Locate the cell with the specified text and output its (x, y) center coordinate. 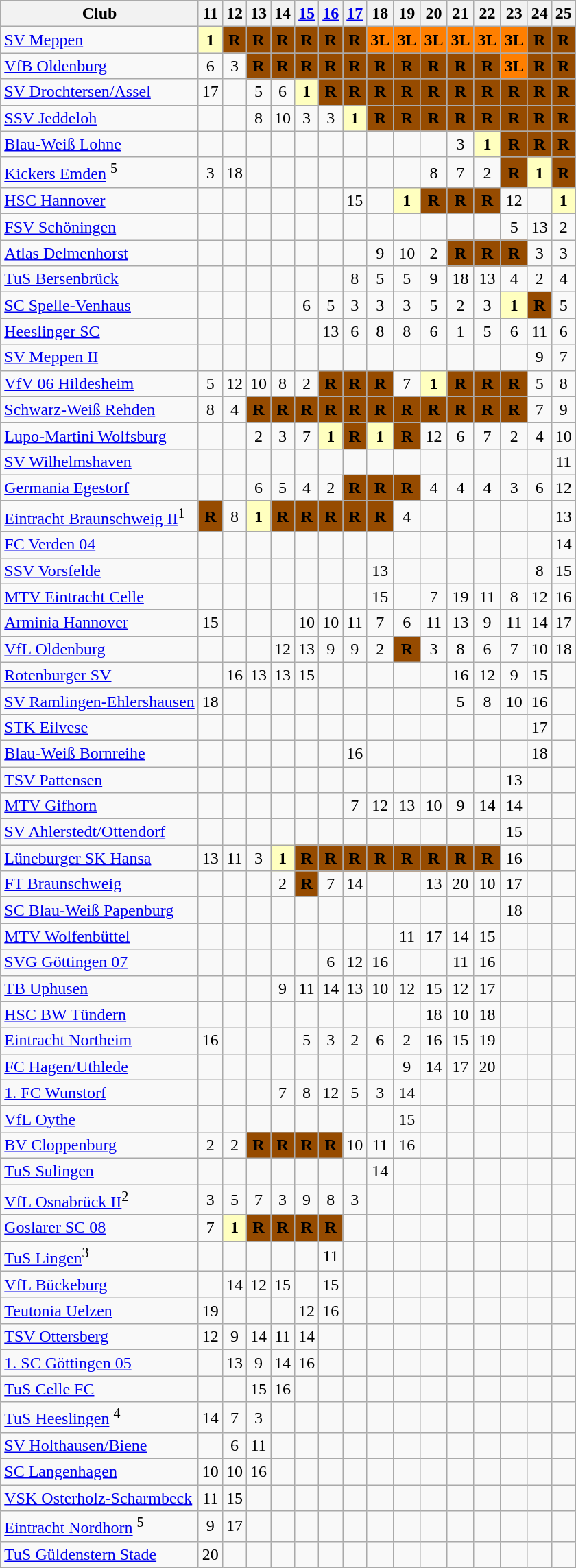
Lupo-Martini Wolfsburg (100, 436)
VfL Bückeburg (100, 1285)
MTV Wolfenbüttel (100, 936)
SV Ramlingen-Ehlershausen (100, 701)
STK Eilvese (100, 727)
Blau-Weiß Bornreihe (100, 753)
Eintracht Braunschweig II1 (100, 516)
SSV Jeddeloh (100, 118)
VfB Oldenburg (100, 66)
23 (514, 14)
TuS Bersenbrück (100, 279)
TuS Heeslingen 4 (100, 1417)
Germania Egestorf (100, 488)
Club (100, 14)
FT Braunschweig (100, 884)
24 (539, 14)
1. FC Wunstorf (100, 1093)
FC Hagen/Uthlede (100, 1067)
SC Spelle-Venhaus (100, 305)
SV Meppen II (100, 357)
22 (487, 14)
1. SC Göttingen 05 (100, 1363)
SSV Vorsfelde (100, 571)
FC Verden 04 (100, 545)
SV Holthausen/Biene (100, 1446)
Goslarer SC 08 (100, 1228)
TB Uphusen (100, 988)
VfV 06 Hildesheim (100, 383)
25 (564, 14)
SC Langenhagen (100, 1472)
SV Wilhelmshaven (100, 462)
Atlas Delmenhorst (100, 253)
MTV Eintracht Celle (100, 597)
VfL Osnabrück II2 (100, 1200)
21 (461, 14)
Lüneburger SK Hansa (100, 858)
TSV Ottersberg (100, 1337)
Kickers Emden 5 (100, 173)
Eintracht Nordhorn 5 (100, 1527)
Teutonia Uelzen (100, 1311)
VSK Osterholz-Scharmbeck (100, 1498)
TuS Sulingen (100, 1171)
Blau-Weiß Lohne (100, 144)
Eintracht Northeim (100, 1041)
VfL Oythe (100, 1119)
HSC BW Tündern (100, 1014)
Arminia Hannover (100, 623)
SV Ahlerstedt/Ottendorf (100, 832)
Rotenburger SV (100, 675)
MTV Gifhorn (100, 806)
TuS Güldenstern Stade (100, 1554)
BV Cloppenburg (100, 1145)
VfL Oldenburg (100, 649)
TuS Lingen3 (100, 1257)
TuS Celle FC (100, 1389)
SVG Göttingen 07 (100, 962)
HSC Hannover (100, 201)
SV Meppen (100, 40)
Heeslinger SC (100, 331)
TSV Pattensen (100, 780)
SC Blau-Weiß Papenburg (100, 910)
SV Drochtersen/Assel (100, 92)
FSV Schöningen (100, 227)
Schwarz-Weiß Rehden (100, 409)
